Search for the cell housing the specified text and yield its [x, y] center coordinate. 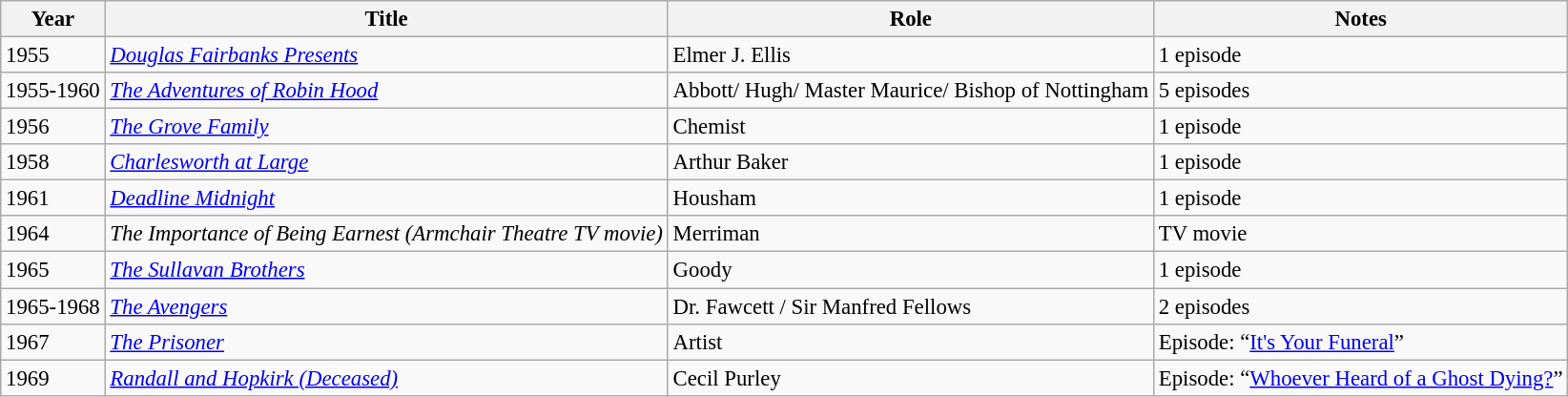
1964 [53, 234]
1965-1968 [53, 306]
Dr. Fawcett / Sir Manfred Fellows [910, 306]
Elmer J. Ellis [910, 55]
Housham [910, 198]
Chemist [910, 127]
5 episodes [1360, 91]
Year [53, 19]
TV movie [1360, 234]
The Importance of Being Earnest (Armchair Theatre TV movie) [386, 234]
The Avengers [386, 306]
Notes [1360, 19]
Charlesworth at Large [386, 162]
1965 [53, 270]
1958 [53, 162]
2 episodes [1360, 306]
1961 [53, 198]
Goody [910, 270]
1955 [53, 55]
Title [386, 19]
The Grove Family [386, 127]
1955-1960 [53, 91]
Douglas Fairbanks Presents [386, 55]
Randall and Hopkirk (Deceased) [386, 378]
Role [910, 19]
Merriman [910, 234]
1956 [53, 127]
Episode: “It's Your Funeral” [1360, 342]
Artist [910, 342]
The Prisoner [386, 342]
Abbott/ Hugh/ Master Maurice/ Bishop of Nottingham [910, 91]
1967 [53, 342]
The Adventures of Robin Hood [386, 91]
Arthur Baker [910, 162]
Cecil Purley [910, 378]
1969 [53, 378]
Episode: “Whoever Heard of a Ghost Dying?” [1360, 378]
The Sullavan Brothers [386, 270]
Deadline Midnight [386, 198]
